For the text-containing cell, return its midpoint in (X, Y) coordinate format. 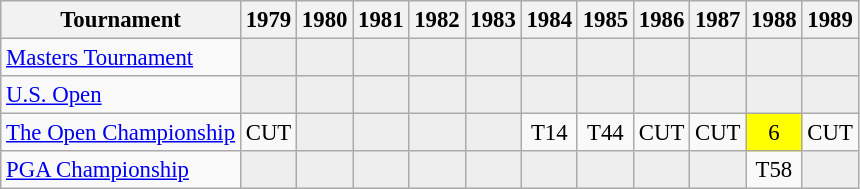
The Open Championship (121, 133)
T14 (549, 133)
1989 (830, 20)
1987 (718, 20)
PGA Championship (121, 170)
6 (774, 133)
1982 (437, 20)
T58 (774, 170)
1983 (493, 20)
1984 (549, 20)
Tournament (121, 20)
T44 (605, 133)
1979 (268, 20)
1988 (774, 20)
1985 (605, 20)
1980 (325, 20)
U.S. Open (121, 95)
Masters Tournament (121, 58)
1986 (661, 20)
1981 (381, 20)
